Capture the cell that displays the provided text and extract its (X, Y) central coordinate. 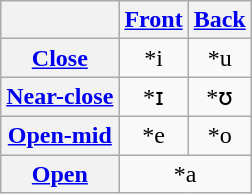
*ʊ (220, 97)
Close (60, 58)
Open-mid (60, 135)
Open (60, 173)
Near-close (60, 97)
*e (154, 135)
*ɪ (154, 97)
Back (220, 20)
*a (185, 173)
*i (154, 58)
Front (154, 20)
*o (220, 135)
*u (220, 58)
